Pinpoint the cell where the given text exists, returning its [X, Y] midpoint coordinate. 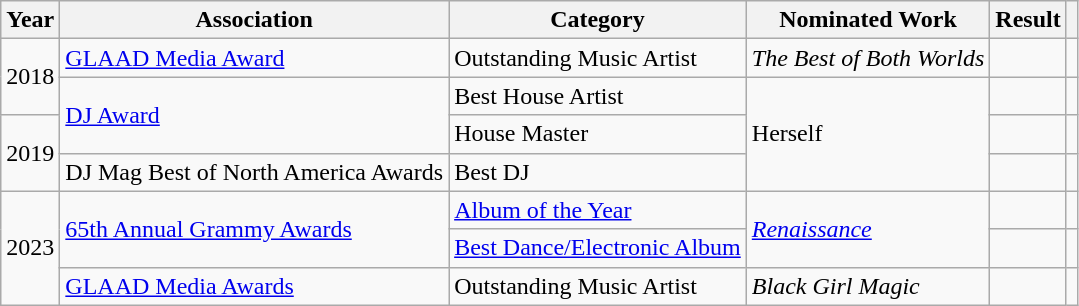
Result [1028, 20]
GLAAD Media Award [254, 58]
2019 [30, 153]
2018 [30, 77]
Nominated Work [868, 20]
Renaissance [868, 229]
Year [30, 20]
Best DJ [598, 172]
Category [598, 20]
DJ Award [254, 115]
Herself [868, 134]
The Best of Both Worlds [868, 58]
House Master [598, 134]
2023 [30, 248]
Best Dance/Electronic Album [598, 248]
Association [254, 20]
Best House Artist [598, 96]
GLAAD Media Awards [254, 286]
Album of the Year [598, 210]
65th Annual Grammy Awards [254, 229]
Black Girl Magic [868, 286]
DJ Mag Best of North America Awards [254, 172]
